Provide the (X, Y) coordinate of the cell's center where the given text is located.  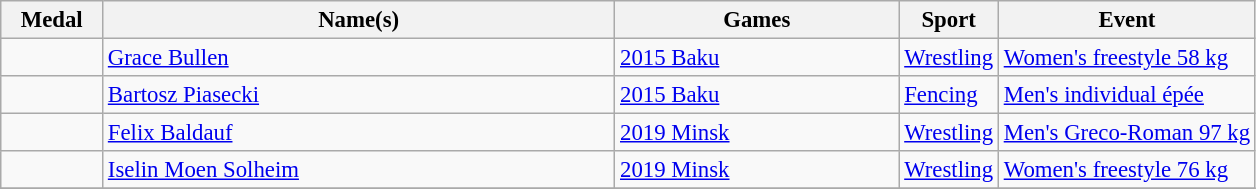
Medal (52, 20)
Sport (949, 20)
Men's individual épée (1126, 95)
Men's Greco-Roman 97 kg (1126, 133)
Grace Bullen (359, 58)
Women's freestyle 76 kg (1126, 170)
Bartosz Piasecki (359, 95)
Iselin Moen Solheim (359, 170)
Felix Baldauf (359, 133)
Games (757, 20)
Event (1126, 20)
Women's freestyle 58 kg (1126, 58)
Fencing (949, 95)
Name(s) (359, 20)
